Identify which cell holds the provided text, then report its [x, y] central coordinate. 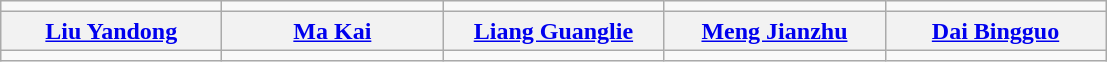
Dai Bingguo [996, 31]
Liang Guanglie [554, 31]
Liu Yandong [112, 31]
Meng Jianzhu [774, 31]
Ma Kai [332, 31]
